Capture the cell that displays the provided text and extract its [X, Y] central coordinate. 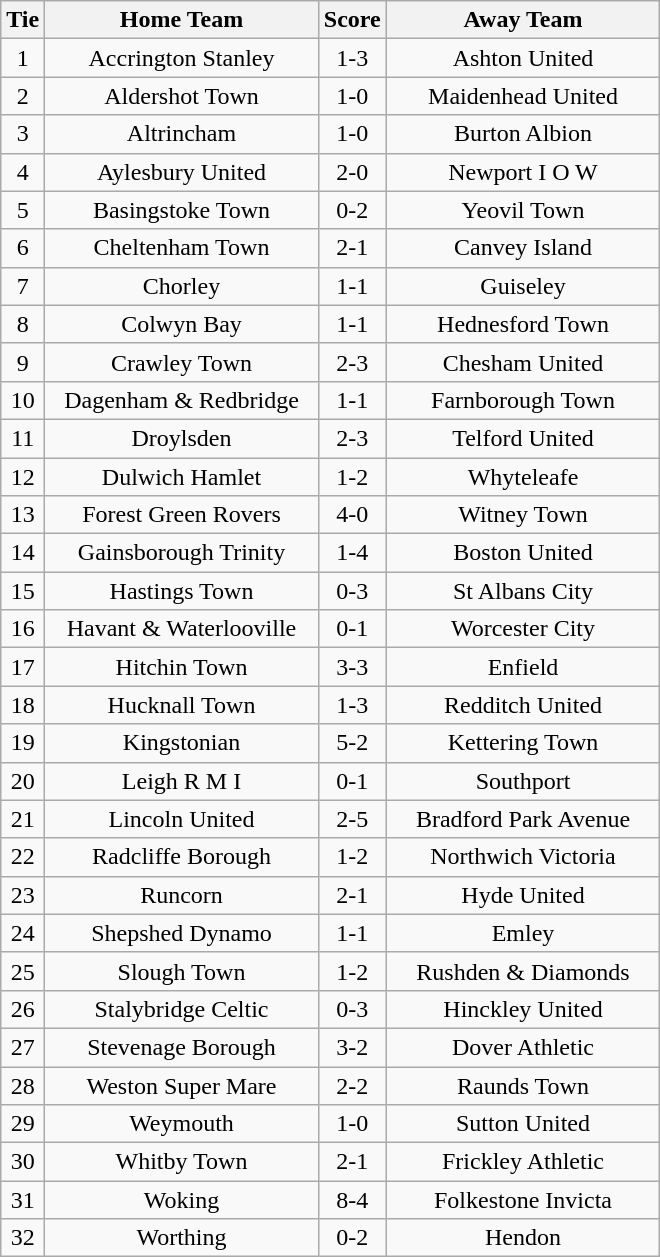
Canvey Island [523, 248]
St Albans City [523, 591]
2-2 [352, 1085]
Aldershot Town [182, 96]
Weston Super Mare [182, 1085]
12 [23, 477]
Whitby Town [182, 1162]
Hyde United [523, 895]
2 [23, 96]
Chorley [182, 286]
Newport I O W [523, 172]
13 [23, 515]
Frickley Athletic [523, 1162]
Maidenhead United [523, 96]
31 [23, 1200]
Chesham United [523, 362]
19 [23, 743]
10 [23, 400]
Home Team [182, 20]
Northwich Victoria [523, 857]
Kingstonian [182, 743]
Enfield [523, 667]
Hastings Town [182, 591]
Worcester City [523, 629]
Accrington Stanley [182, 58]
Sutton United [523, 1124]
Ashton United [523, 58]
Rushden & Diamonds [523, 971]
Guiseley [523, 286]
Radcliffe Borough [182, 857]
Basingstoke Town [182, 210]
Score [352, 20]
Farnborough Town [523, 400]
Kettering Town [523, 743]
2-5 [352, 819]
22 [23, 857]
4-0 [352, 515]
Dover Athletic [523, 1047]
Tie [23, 20]
24 [23, 933]
Weymouth [182, 1124]
Burton Albion [523, 134]
6 [23, 248]
Aylesbury United [182, 172]
Southport [523, 781]
5 [23, 210]
Redditch United [523, 705]
Cheltenham Town [182, 248]
Telford United [523, 438]
5-2 [352, 743]
Droylsden [182, 438]
Runcorn [182, 895]
3-2 [352, 1047]
26 [23, 1009]
23 [23, 895]
Away Team [523, 20]
Witney Town [523, 515]
9 [23, 362]
28 [23, 1085]
29 [23, 1124]
Stalybridge Celtic [182, 1009]
Bradford Park Avenue [523, 819]
Yeovil Town [523, 210]
8-4 [352, 1200]
7 [23, 286]
4 [23, 172]
Folkestone Invicta [523, 1200]
Havant & Waterlooville [182, 629]
1-4 [352, 553]
25 [23, 971]
15 [23, 591]
Hinckley United [523, 1009]
11 [23, 438]
Worthing [182, 1238]
16 [23, 629]
Hitchin Town [182, 667]
Boston United [523, 553]
Leigh R M I [182, 781]
Hucknall Town [182, 705]
Dagenham & Redbridge [182, 400]
3-3 [352, 667]
Dulwich Hamlet [182, 477]
20 [23, 781]
32 [23, 1238]
Altrincham [182, 134]
Raunds Town [523, 1085]
Emley [523, 933]
18 [23, 705]
2-0 [352, 172]
30 [23, 1162]
21 [23, 819]
17 [23, 667]
Hendon [523, 1238]
Crawley Town [182, 362]
Gainsborough Trinity [182, 553]
Shepshed Dynamo [182, 933]
27 [23, 1047]
Whyteleafe [523, 477]
Colwyn Bay [182, 324]
8 [23, 324]
3 [23, 134]
14 [23, 553]
Forest Green Rovers [182, 515]
Hednesford Town [523, 324]
Stevenage Borough [182, 1047]
Lincoln United [182, 819]
Woking [182, 1200]
1 [23, 58]
Slough Town [182, 971]
